Capture the cell that displays the provided text and extract its (x, y) central coordinate. 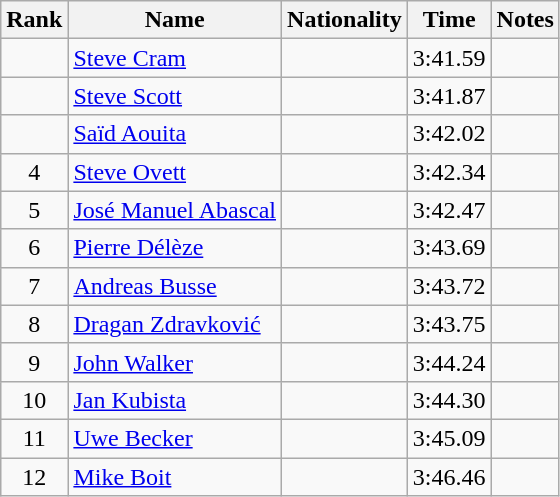
Nationality (345, 20)
5 (34, 210)
3:41.87 (449, 96)
Saïd Aouita (175, 134)
Mike Boit (175, 477)
10 (34, 400)
7 (34, 286)
11 (34, 438)
3:42.34 (449, 172)
3:45.09 (449, 438)
3:43.69 (449, 248)
Uwe Becker (175, 438)
Name (175, 20)
Rank (34, 20)
3:43.72 (449, 286)
3:44.30 (449, 400)
Dragan Zdravković (175, 324)
4 (34, 172)
Time (449, 20)
3:46.46 (449, 477)
Pierre Délèze (175, 248)
3:42.47 (449, 210)
John Walker (175, 362)
Steve Cram (175, 58)
Jan Kubista (175, 400)
3:43.75 (449, 324)
3:41.59 (449, 58)
6 (34, 248)
3:42.02 (449, 134)
12 (34, 477)
9 (34, 362)
3:44.24 (449, 362)
Steve Ovett (175, 172)
Steve Scott (175, 96)
José Manuel Abascal (175, 210)
Notes (525, 20)
8 (34, 324)
Andreas Busse (175, 286)
